Capture the cell that displays the provided text and extract its (x, y) central coordinate. 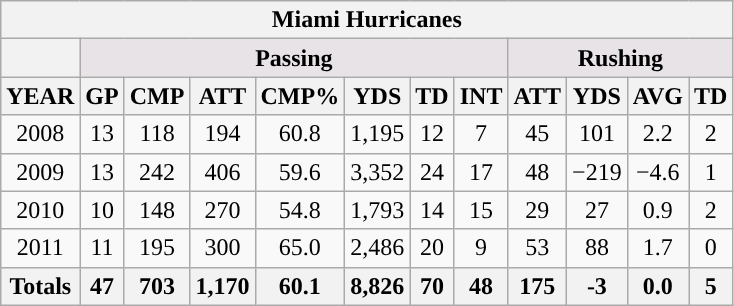
0.9 (658, 210)
-3 (598, 286)
45 (538, 134)
7 (481, 134)
406 (222, 172)
27 (598, 210)
5 (710, 286)
−4.6 (658, 172)
195 (157, 248)
17 (481, 172)
60.1 (300, 286)
INT (481, 96)
118 (157, 134)
2011 (40, 248)
47 (102, 286)
2,486 (378, 248)
1.7 (658, 248)
GP (102, 96)
11 (102, 248)
1,793 (378, 210)
70 (432, 286)
270 (222, 210)
9 (481, 248)
300 (222, 248)
15 (481, 210)
Passing (294, 58)
101 (598, 134)
3,352 (378, 172)
148 (157, 210)
1 (710, 172)
24 (432, 172)
2010 (40, 210)
194 (222, 134)
29 (538, 210)
0.0 (658, 286)
0 (710, 248)
14 (432, 210)
−219 (598, 172)
20 (432, 248)
2.2 (658, 134)
2008 (40, 134)
175 (538, 286)
1,170 (222, 286)
59.6 (300, 172)
53 (538, 248)
8,826 (378, 286)
65.0 (300, 248)
Miami Hurricanes (367, 20)
Rushing (620, 58)
AVG (658, 96)
Totals (40, 286)
2009 (40, 172)
1,195 (378, 134)
60.8 (300, 134)
CMP% (300, 96)
YEAR (40, 96)
88 (598, 248)
242 (157, 172)
12 (432, 134)
703 (157, 286)
CMP (157, 96)
10 (102, 210)
54.8 (300, 210)
